Scan for the cell matching the given text and deliver its (X, Y) coordinate at center. 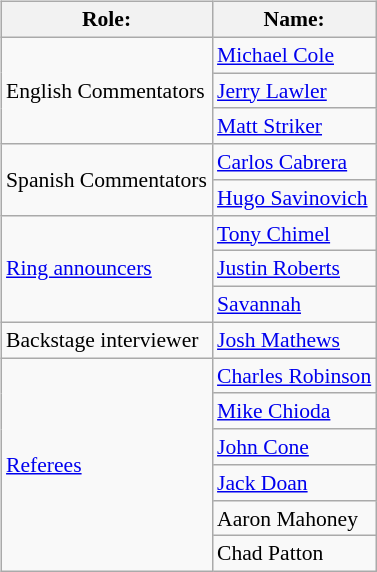
Backstage interviewer (106, 340)
Matt Striker (294, 126)
Referees (106, 465)
Charles Robinson (294, 376)
Josh Mathews (294, 340)
Tony Chimel (294, 233)
English Commentators (106, 90)
Role: (106, 20)
Chad Patton (294, 554)
Ring announcers (106, 268)
Carlos Cabrera (294, 162)
Aaron Mahoney (294, 518)
Mike Chioda (294, 411)
Michael Cole (294, 55)
Justin Roberts (294, 269)
Jack Doan (294, 483)
Jerry Lawler (294, 91)
Savannah (294, 305)
John Cone (294, 447)
Name: (294, 20)
Hugo Savinovich (294, 198)
Spanish Commentators (106, 180)
